Determine the [x, y] coordinate at the center of the cell enclosing the given text.  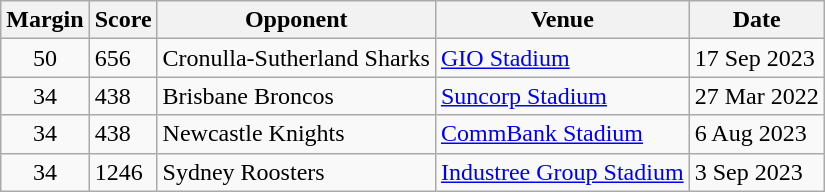
Score [123, 20]
6 Aug 2023 [756, 134]
Brisbane Broncos [296, 96]
Venue [562, 20]
50 [45, 58]
Newcastle Knights [296, 134]
Opponent [296, 20]
3 Sep 2023 [756, 172]
Margin [45, 20]
656 [123, 58]
Sydney Roosters [296, 172]
CommBank Stadium [562, 134]
Suncorp Stadium [562, 96]
1246 [123, 172]
17 Sep 2023 [756, 58]
27 Mar 2022 [756, 96]
GIO Stadium [562, 58]
Date [756, 20]
Industree Group Stadium [562, 172]
Cronulla-Sutherland Sharks [296, 58]
